Provide the [X, Y] coordinate of the cell's center where the given text is located.  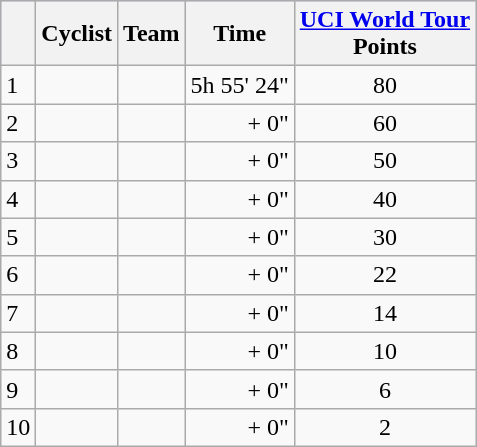
7 [18, 313]
Time [240, 34]
60 [384, 123]
5h 55' 24" [240, 85]
22 [384, 275]
8 [18, 351]
Team [152, 34]
4 [18, 199]
9 [18, 389]
50 [384, 161]
Cyclist [77, 34]
14 [384, 313]
5 [18, 237]
1 [18, 85]
30 [384, 237]
80 [384, 85]
UCI World TourPoints [384, 34]
40 [384, 199]
3 [18, 161]
